For the text-containing cell, return its midpoint in (X, Y) coordinate format. 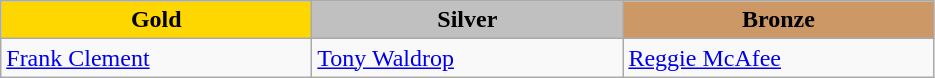
Frank Clement (156, 58)
Gold (156, 20)
Reggie McAfee (778, 58)
Silver (468, 20)
Tony Waldrop (468, 58)
Bronze (778, 20)
